Provide the [x, y] coordinate of the cell's center where the given text is located.  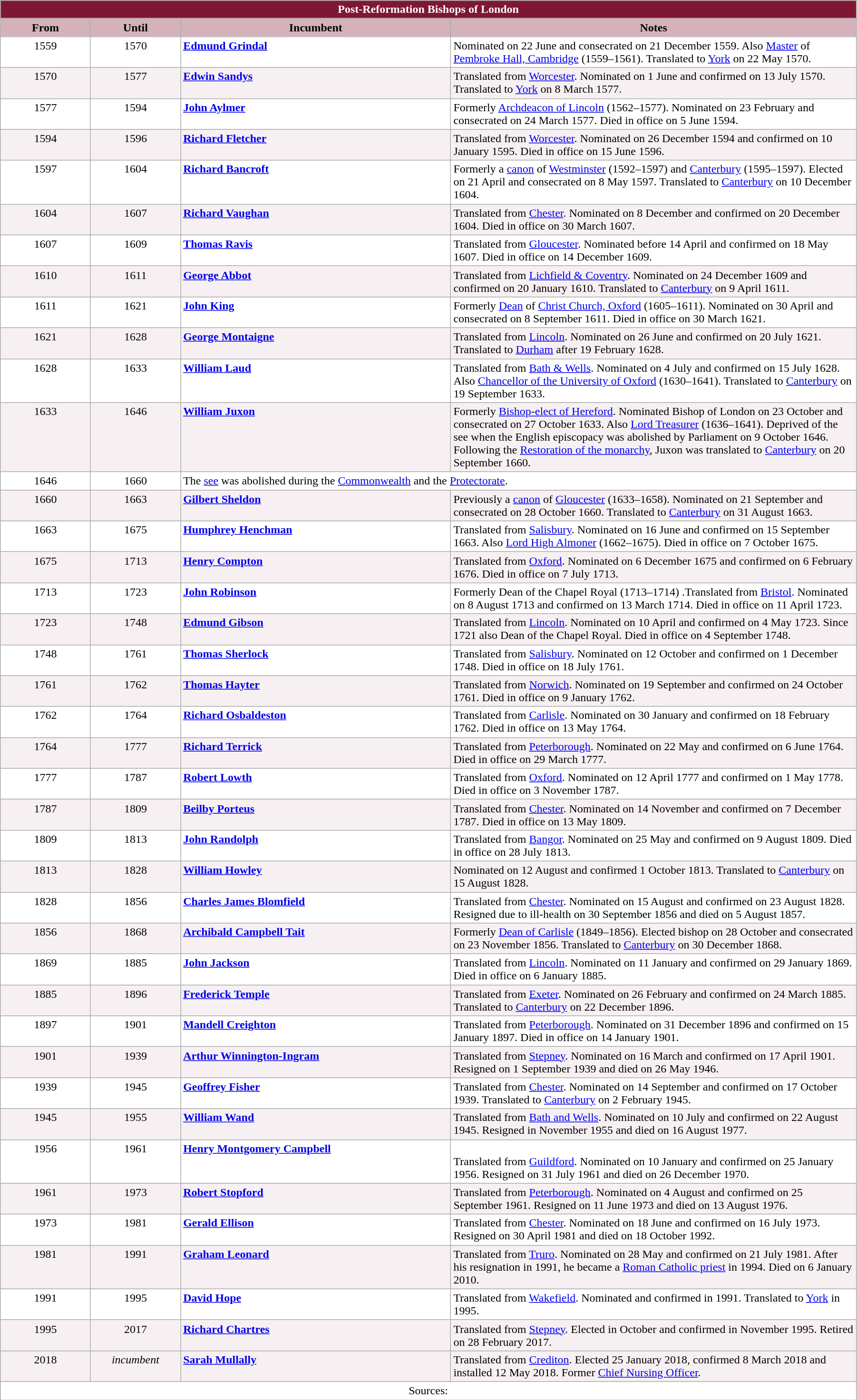
Translated from Carlisle. Nominated on 30 January and confirmed on 18 February 1762. Died in office on 13 May 1764. [653, 722]
Archibald Campbell Tait [316, 938]
Translated from Peterborough. Nominated on 4 August and confirmed on 25 September 1961. Resigned on 11 June 1973 and died on 13 August 1976. [653, 1199]
Beilby Porteus [316, 815]
Translated from Peterborough. Nominated on 31 December 1896 and confirmed on 15 January 1897. Died in office on 14 January 1901. [653, 1032]
Notes [653, 28]
Sources: [428, 1390]
incumbent [135, 1366]
William Laud [316, 380]
Henry Montgomery Campbell [316, 1161]
Robert Stopford [316, 1199]
2017 [135, 1335]
The see was abolished during the Commonwealth and the Protectorate. [518, 481]
Sarah Mullally [316, 1366]
William Wand [316, 1124]
Richard Vaughan [316, 220]
Gerald Ellison [316, 1229]
1609 [135, 250]
Formerly Archdeacon of Lincoln (1562–1577). Nominated on 23 February and consecrated on 24 March 1577. Died in office on 5 June 1594. [653, 114]
George Abbot [316, 281]
Translated from Oxford. Nominated on 12 April 1777 and confirmed on 1 May 1778. Died in office on 3 November 1787. [653, 783]
Mandell Creighton [316, 1032]
William Juxon [316, 437]
Translated from Norwich. Nominated on 19 September and confirmed on 24 October 1761. Died in office on 9 January 1762. [653, 691]
Translated from Gloucester. Nominated before 14 April and confirmed on 18 May 1607. Died in office on 14 December 1609. [653, 250]
Translated from Crediton. Elected 25 January 2018, confirmed 8 March 2018 and installed 12 May 2018. Former Chief Nursing Officer. [653, 1366]
Graham Leonard [316, 1267]
Robert Lowth [316, 783]
From [46, 28]
Thomas Sherlock [316, 660]
1956 [46, 1161]
Richard Osbaldeston [316, 722]
Translated from Salisbury. Nominated on 12 October and confirmed on 1 December 1748. Died in office on 18 July 1761. [653, 660]
Translated from Stepney. Nominated on 16 March and confirmed on 17 April 1901. Resigned on 1 September 1939 and died on 26 May 1946. [653, 1062]
Arthur Winnington-Ingram [316, 1062]
Translated from Peterborough. Nominated on 22 May and confirmed on 6 June 1764. Died in office on 29 March 1777. [653, 753]
Translated from Lichfield & Coventry. Nominated on 24 December 1609 and confirmed on 20 January 1610. Translated to Canterbury on 9 April 1611. [653, 281]
1897 [46, 1032]
Translated from Chester. Nominated on 18 June and confirmed on 16 July 1973. Resigned on 30 April 1981 and died on 18 October 1992. [653, 1229]
1868 [135, 938]
John Jackson [316, 970]
Richard Chartres [316, 1335]
Thomas Hayter [316, 691]
Translated from Bath and Wells. Nominated on 10 July and confirmed on 22 August 1945. Resigned in November 1955 and died on 16 August 1977. [653, 1124]
George Montaigne [316, 343]
Translated from Exeter. Nominated on 26 February and confirmed on 24 March 1885. Translated to Canterbury on 22 December 1896. [653, 1000]
John Robinson [316, 598]
Charles James Blomfield [316, 907]
David Hope [316, 1304]
Translated from Guildford. Nominated on 10 January and confirmed on 25 January 1956. Resigned on 31 July 1961 and died on 26 December 1970. [653, 1161]
Richard Fletcher [316, 145]
John Aylmer [316, 114]
Post-Reformation Bishops of London [428, 10]
John King [316, 312]
Translated from Lincoln. Nominated on 11 January and confirmed on 29 January 1869. Died in office on 6 January 1885. [653, 970]
1610 [46, 281]
Richard Terrick [316, 753]
Edwin Sandys [316, 83]
Edmund Grindal [316, 52]
Translated from Lincoln. Nominated on 26 June and confirmed on 20 July 1621. Translated to Durham after 19 February 1628. [653, 343]
Nominated on 22 June and consecrated on 21 December 1559. Also Master of Pembroke Hall, Cambridge (1559–1561). Translated to York on 22 May 1570. [653, 52]
Incumbent [316, 28]
1896 [135, 1000]
Translated from Chester. Nominated on 14 September and confirmed on 17 October 1939. Translated to Canterbury on 2 February 1945. [653, 1093]
Gilbert Sheldon [316, 506]
Frederick Temple [316, 1000]
Translated from Stepney. Elected in October and confirmed in November 1995. Retired on 28 February 2017. [653, 1335]
Translated from Chester. Nominated on 8 December and confirmed on 20 December 1604. Died in office on 30 March 1607. [653, 220]
Thomas Ravis [316, 250]
1597 [46, 182]
Translated from Worcester. Nominated on 26 December 1594 and confirmed on 10 January 1595. Died in office on 15 June 1596. [653, 145]
Edmund Gibson [316, 629]
Geoffrey Fisher [316, 1093]
Translated from Chester. Nominated on 14 November and confirmed on 7 December 1787. Died in office on 13 May 1809. [653, 815]
2018 [46, 1366]
Translated from Bangor. Nominated on 25 May and confirmed on 9 August 1809. Died in office on 28 July 1813. [653, 845]
Translated from Wakefield. Nominated and confirmed in 1991. Translated to York in 1995. [653, 1304]
Henry Compton [316, 568]
Nominated on 12 August and confirmed 1 October 1813. Translated to Canterbury on 15 August 1828. [653, 877]
1869 [46, 970]
Translated from Oxford. Nominated on 6 December 1675 and confirmed on 6 February 1676. Died in office on 7 July 1713. [653, 568]
John Randolph [316, 845]
1559 [46, 52]
1955 [135, 1124]
Humphrey Henchman [316, 536]
1596 [135, 145]
Until [135, 28]
Formerly Dean of Christ Church, Oxford (1605–1611). Nominated on 30 April and consecrated on 8 September 1611. Died in office on 30 March 1621. [653, 312]
William Howley [316, 877]
Richard Bancroft [316, 182]
Translated from Worcester. Nominated on 1 June and confirmed on 13 July 1570. Translated to York on 8 March 1577. [653, 83]
